Scan for the cell matching the given text and deliver its (x, y) coordinate at center. 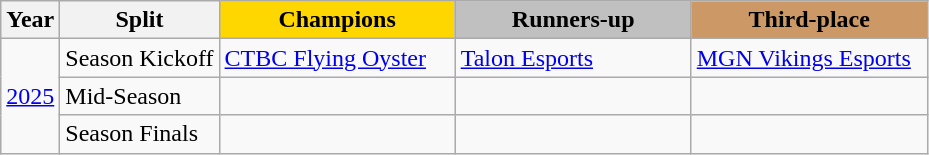
Talon Esports (573, 58)
Runners-up (573, 20)
2025 (30, 96)
Mid-Season (140, 96)
Season Kickoff (140, 58)
CTBC Flying Oyster (337, 58)
Year (30, 20)
Champions (337, 20)
MGN Vikings Esports (809, 58)
Season Finals (140, 134)
Third-place (809, 20)
Split (140, 20)
